Find where the given text appears and provide that cell's center as (x, y) coordinate. 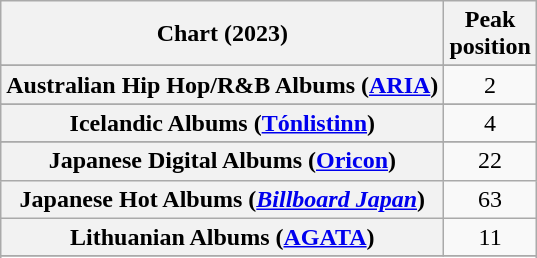
Lithuanian Albums (AGATA) (222, 237)
Peakposition (490, 34)
2 (490, 85)
Japanese Digital Albums (Oricon) (222, 161)
Japanese Hot Albums (Billboard Japan) (222, 199)
63 (490, 199)
22 (490, 161)
Chart (2023) (222, 34)
4 (490, 123)
Icelandic Albums (Tónlistinn) (222, 123)
11 (490, 237)
Australian Hip Hop/R&B Albums (ARIA) (222, 85)
